Locate the cell with the specified text and output its (X, Y) center coordinate. 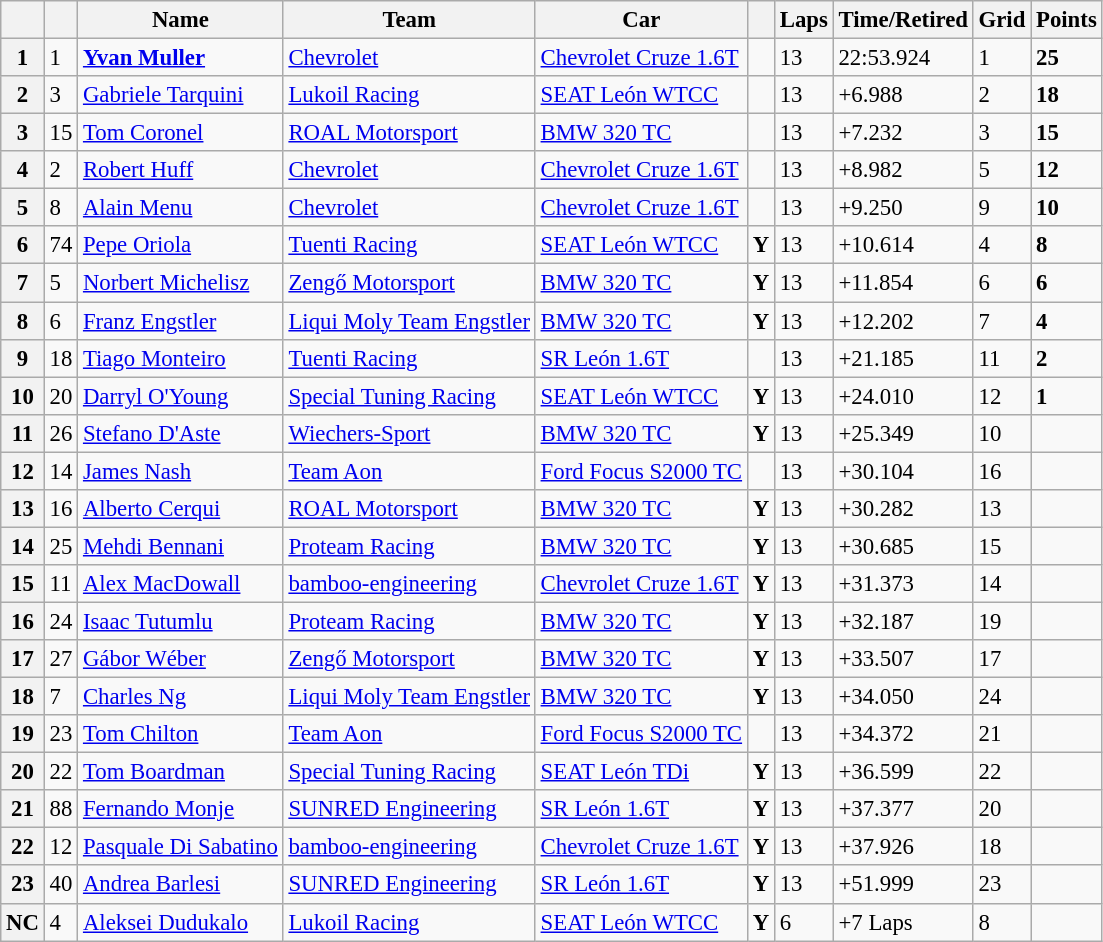
James Nash (180, 471)
Name (180, 20)
+31.373 (903, 584)
+25.349 (903, 433)
Tom Boardman (180, 772)
+30.685 (903, 546)
Pepe Oriola (180, 245)
Team (409, 20)
Franz Engstler (180, 321)
Alex MacDowall (180, 584)
+37.926 (903, 847)
Gábor Wéber (180, 659)
Points (1066, 20)
+34.050 (903, 697)
Robert Huff (180, 170)
Alain Menu (180, 208)
+51.999 (903, 885)
+30.104 (903, 471)
+34.372 (903, 734)
Tiago Monteiro (180, 358)
+37.377 (903, 809)
+9.250 (903, 208)
SEAT León TDi (641, 772)
+8.982 (903, 170)
Laps (804, 20)
88 (60, 809)
26 (60, 433)
+10.614 (903, 245)
Gabriele Tarquini (180, 95)
+33.507 (903, 659)
+30.282 (903, 509)
+24.010 (903, 396)
Alberto Cerqui (180, 509)
+6.988 (903, 95)
22:53.924 (903, 58)
74 (60, 245)
+7.232 (903, 133)
Grid (1002, 20)
Darryl O'Young (180, 396)
NC (23, 922)
Tom Coronel (180, 133)
Isaac Tutumlu (180, 621)
Charles Ng (180, 697)
+32.187 (903, 621)
Norbert Michelisz (180, 283)
Car (641, 20)
Fernando Monje (180, 809)
+11.854 (903, 283)
Mehdi Bennani (180, 546)
Yvan Muller (180, 58)
40 (60, 885)
+36.599 (903, 772)
Aleksei Dudukalo (180, 922)
27 (60, 659)
+21.185 (903, 358)
Andrea Barlesi (180, 885)
+12.202 (903, 321)
Time/Retired (903, 20)
Stefano D'Aste (180, 433)
+7 Laps (903, 922)
Wiechers-Sport (409, 433)
Tom Chilton (180, 734)
Pasquale Di Sabatino (180, 847)
